Determine the (x, y) coordinate at the center of the cell enclosing the given text.  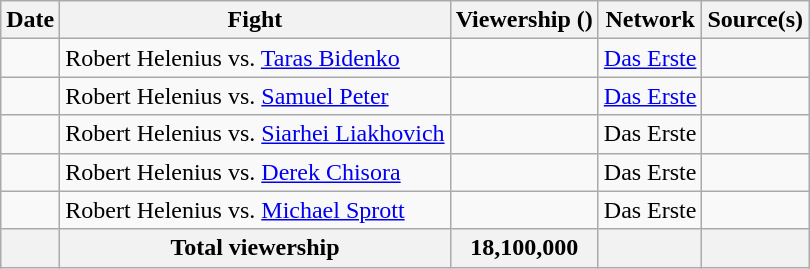
Robert Helenius vs. Derek Chisora (255, 172)
18,100,000 (524, 248)
Robert Helenius vs. Michael Sprott (255, 210)
Network (650, 20)
Total viewership (255, 248)
Robert Helenius vs. Siarhei Liakhovich (255, 134)
Robert Helenius vs. Taras Bidenko (255, 58)
Source(s) (756, 20)
Date (30, 20)
Viewership () (524, 20)
Robert Helenius vs. Samuel Peter (255, 96)
Fight (255, 20)
